Determine the (x, y) coordinate at the center of the cell enclosing the given text.  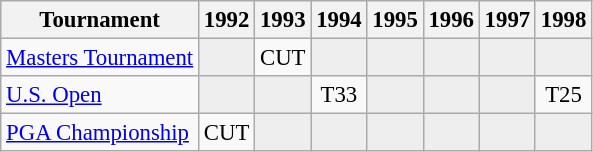
U.S. Open (100, 95)
1997 (507, 20)
1996 (451, 20)
Tournament (100, 20)
PGA Championship (100, 133)
T33 (339, 95)
Masters Tournament (100, 58)
1994 (339, 20)
1992 (227, 20)
1998 (563, 20)
1993 (283, 20)
1995 (395, 20)
T25 (563, 95)
